Return [X, Y] of the center of cell containing provided text 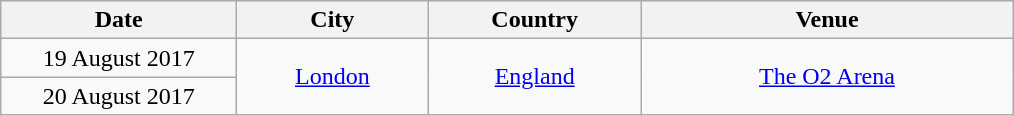
19 August 2017 [119, 58]
20 August 2017 [119, 96]
Country [535, 20]
England [535, 77]
Venue [826, 20]
London [332, 77]
Date [119, 20]
City [332, 20]
The O2 Arena [826, 77]
